Capture the cell that displays the provided text and extract its [x, y] central coordinate. 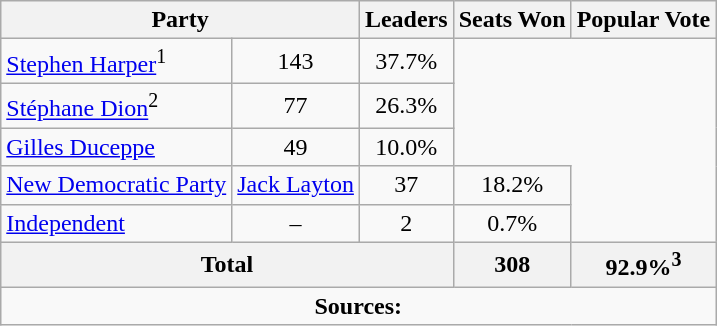
Stéphane Dion2 [116, 106]
49 [296, 147]
Seats Won [512, 20]
New Democratic Party [116, 185]
26.3% [406, 106]
Total [227, 264]
Sources: [358, 306]
92.9%3 [644, 264]
– [296, 223]
77 [296, 106]
Stephen Harper1 [116, 62]
308 [512, 264]
37.7% [406, 62]
2 [406, 223]
Party [180, 20]
37 [406, 185]
Gilles Duceppe [116, 147]
Jack Layton [296, 185]
Popular Vote [644, 20]
Independent [116, 223]
0.7% [512, 223]
18.2% [512, 185]
Leaders [406, 20]
143 [296, 62]
10.0% [406, 147]
